Identify which cell holds the provided text, then report its (X, Y) central coordinate. 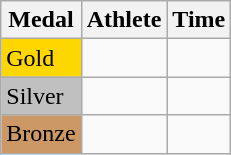
Gold (41, 58)
Athlete (124, 20)
Time (199, 20)
Medal (41, 20)
Bronze (41, 134)
Silver (41, 96)
